Pinpoint the cell where the given text exists, returning its (X, Y) midpoint coordinate. 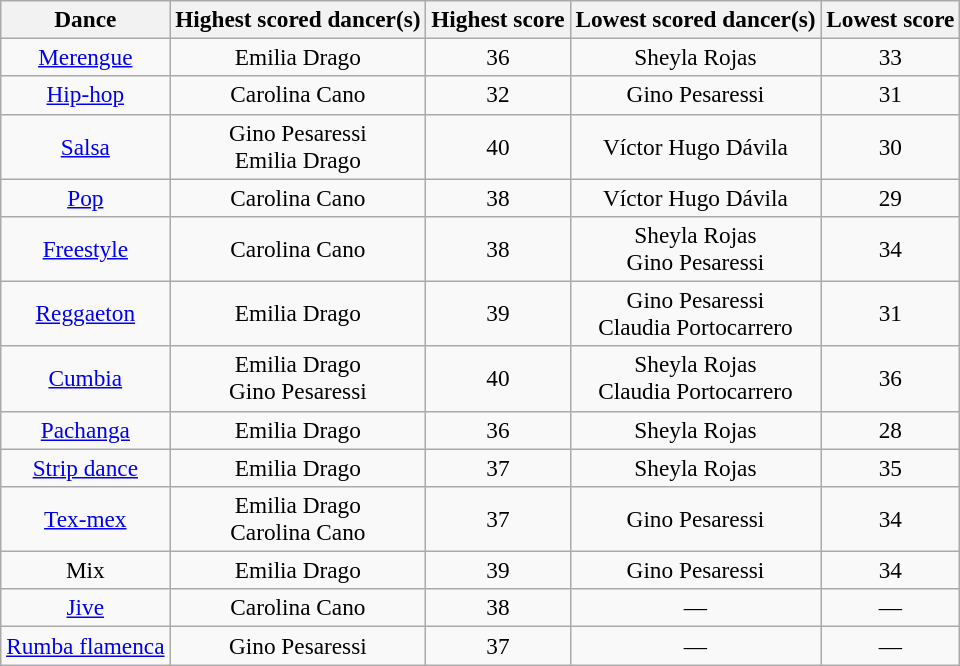
Lowest scored dancer(s) (696, 19)
Strip dance (86, 467)
35 (890, 467)
Highest scored dancer(s) (298, 19)
Sheyla RojasGino Pesaressi (696, 248)
Rumba flamenca (86, 645)
Cumbia (86, 378)
Gino PesaressiEmilia Drago (298, 146)
29 (890, 197)
Dance (86, 19)
Merengue (86, 57)
Emilia DragoCarolina Cano (298, 518)
Tex-mex (86, 518)
28 (890, 430)
32 (498, 95)
Salsa (86, 146)
Lowest score (890, 19)
Pachanga (86, 430)
Hip-hop (86, 95)
Emilia DragoGino Pesaressi (298, 378)
Highest score (498, 19)
Mix (86, 570)
Freestyle (86, 248)
Jive (86, 608)
Pop (86, 197)
33 (890, 57)
Sheyla RojasClaudia Portocarrero (696, 378)
Reggaeton (86, 314)
30 (890, 146)
Gino PesaressiClaudia Portocarrero (696, 314)
